Locate the cell with the specified text and output its (x, y) center coordinate. 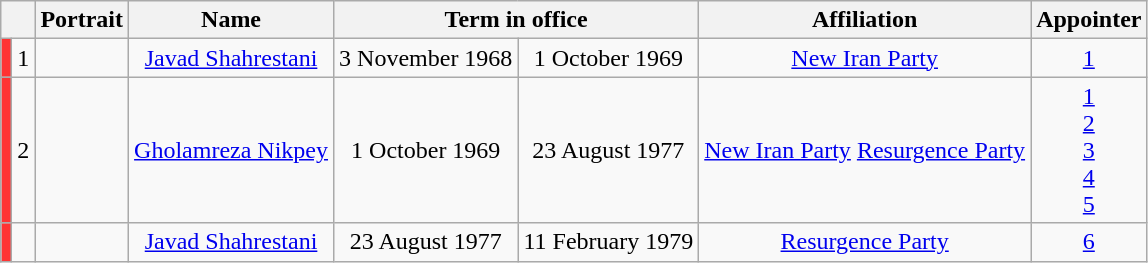
Appointer (1089, 20)
Gholamreza Nikpey (232, 150)
New Iran Party Resurgence Party (865, 150)
3 November 1968 (426, 58)
12345 (1089, 150)
Name (232, 20)
2 (24, 150)
New Iran Party (865, 58)
6 (1089, 242)
11 February 1979 (608, 242)
Portrait (82, 20)
Affiliation (865, 20)
Resurgence Party (865, 242)
Term in office (516, 20)
